From the cell containing the given text, extract its center point as [X, Y] coordinate. 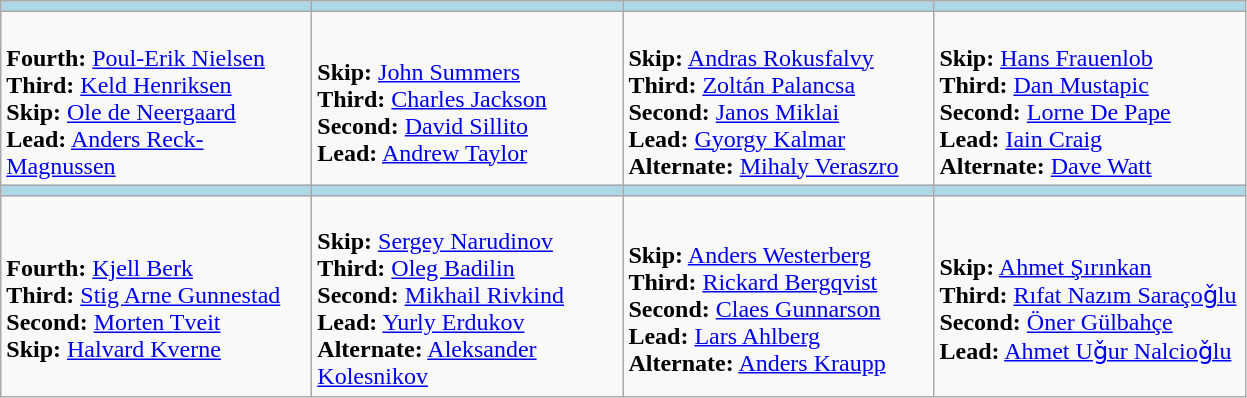
Fourth: Kjell Berk Third: Stig Arne Gunnestad Second: Morten Tveit Skip: Halvard Kverne [156, 296]
Skip: Andras Rokusfalvy Third: Zoltán Palancsa Second: Janos Miklai Lead: Gyorgy Kalmar Alternate: Mihaly Veraszro [778, 98]
Skip: Hans Frauenlob Third: Dan Mustapic Second: Lorne De Pape Lead: Iain Craig Alternate: Dave Watt [1090, 98]
Fourth: Poul-Erik Nielsen Third: Keld Henriksen Skip: Ole de Neergaard Lead: Anders Reck-Magnussen [156, 98]
Skip: John Summers Third: Charles Jackson Second: David Sillito Lead: Andrew Taylor [468, 98]
Skip: Anders Westerberg Third: Rickard Bergqvist Second: Claes Gunnarson Lead: Lars Ahlberg Alternate: Anders Kraupp [778, 296]
Skip: Sergey Narudinov Third: Oleg Badilin Second: Mikhail Rivkind Lead: Yurly Erdukov Alternate: Aleksander Kolesnikov [468, 296]
Skip: Ahmet Şırınkan Third: Rıfat Nazım Saraçoǧlu Second: Öner Gülbahçe Lead: Ahmet Uǧur Nalcioǧlu [1090, 296]
